Return [X, Y] of the center of cell containing provided text 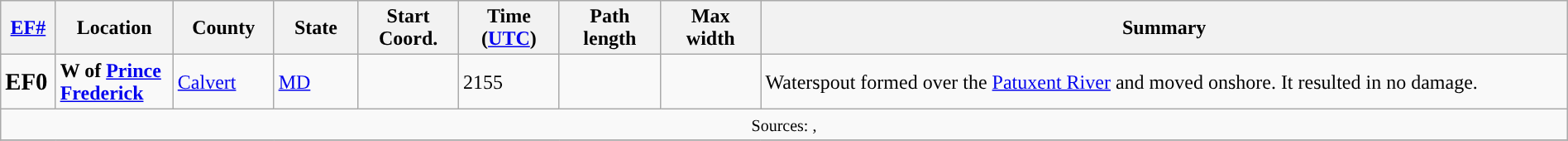
MD [316, 81]
Path length [610, 28]
Calvert [223, 81]
County [223, 28]
Time (UTC) [509, 28]
State [316, 28]
EF# [28, 28]
Sources: , [784, 124]
Max width [710, 28]
2155 [509, 81]
Location [114, 28]
W of Prince Frederick [114, 81]
EF0 [28, 81]
Summary [1164, 28]
Waterspout formed over the Patuxent River and moved onshore. It resulted in no damage. [1164, 81]
Start Coord. [409, 28]
